Detect which cell encompasses the target text, then output its (x, y) center coordinate. 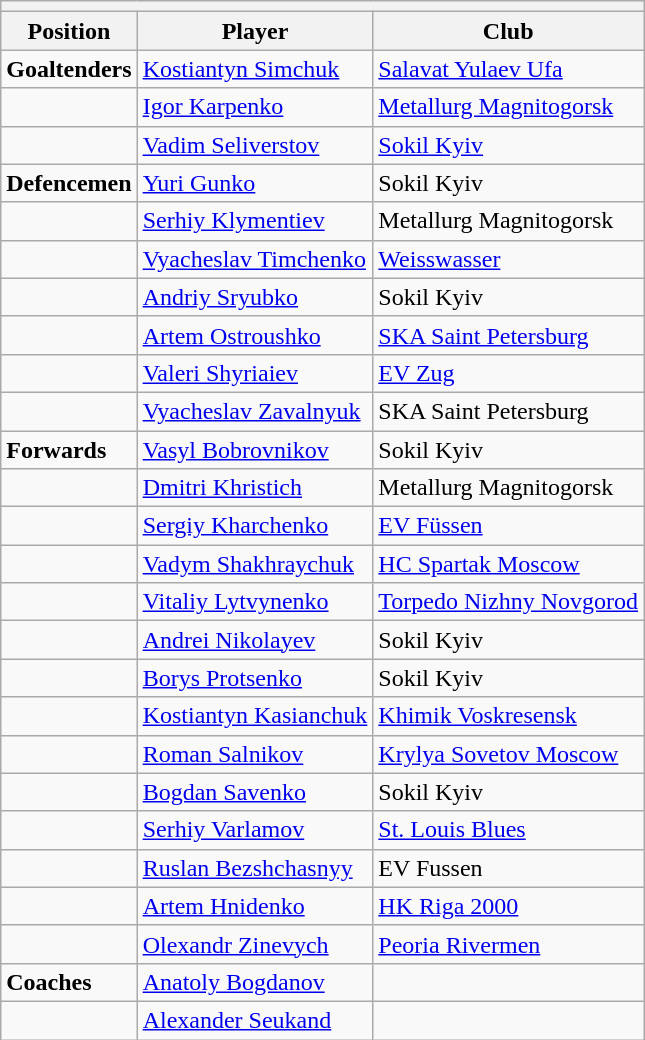
Ruslan Bezshchasnyy (255, 868)
Valeri Shyriaiev (255, 373)
St. Louis Blues (508, 830)
EV Zug (508, 373)
Weisswasser (508, 259)
Vadym Shakhraychuk (255, 564)
Serhiy Varlamov (255, 830)
Kostiantyn Kasianchuk (255, 716)
Igor Karpenko (255, 107)
Club (508, 31)
Vadim Seliverstov (255, 145)
Serhiy Klymentiev (255, 221)
Andriy Sryubko (255, 297)
Defencemen (69, 183)
Vyacheslav Zavalnyuk (255, 411)
Torpedo Nizhny Novgorod (508, 602)
Position (69, 31)
Kostiantyn Simchuk (255, 69)
Anatoly Bogdanov (255, 982)
Player (255, 31)
Forwards (69, 449)
EV Fussen (508, 868)
Bogdan Savenko (255, 792)
Salavat Yulaev Ufa (508, 69)
EV Füssen (508, 526)
Artem Hnidenko (255, 906)
Dmitri Khristich (255, 488)
Krylya Sovetov Moscow (508, 754)
Artem Ostroushko (255, 335)
Vitaliy Lytvynenko (255, 602)
Borys Protsenko (255, 678)
Vasyl Bobrovnikov (255, 449)
Yuri Gunko (255, 183)
Olexandr Zinevych (255, 944)
HK Riga 2000 (508, 906)
Peoria Rivermen (508, 944)
HC Spartak Moscow (508, 564)
Coaches (69, 982)
Vyacheslav Timchenko (255, 259)
Andrei Nikolayev (255, 640)
Roman Salnikov (255, 754)
Goaltenders (69, 69)
Alexander Seukand (255, 1020)
Sergiy Kharchenko (255, 526)
Khimik Voskresensk (508, 716)
